Scan for the cell matching the given text and deliver its (x, y) coordinate at center. 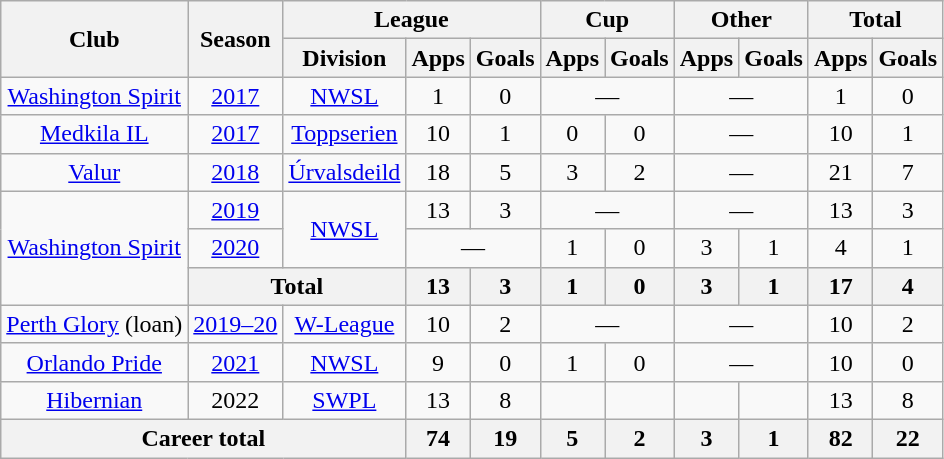
Hibernian (94, 400)
82 (840, 438)
Division (344, 58)
Valur (94, 172)
21 (840, 172)
9 (438, 362)
Medkila IL (94, 134)
2021 (236, 362)
Perth Glory (loan) (94, 324)
2019–20 (236, 324)
Career total (204, 438)
Cup (607, 20)
Orlando Pride (94, 362)
17 (840, 286)
Club (94, 39)
22 (908, 438)
2022 (236, 400)
74 (438, 438)
2020 (236, 248)
2018 (236, 172)
19 (505, 438)
Other (741, 20)
18 (438, 172)
Toppserien (344, 134)
W-League (344, 324)
2019 (236, 210)
SWPL (344, 400)
League (412, 20)
Season (236, 39)
7 (908, 172)
Úrvalsdeild (344, 172)
